Output the (X, Y) coordinate of the center of the cell containing the given text.  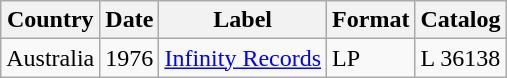
Date (130, 20)
Format (371, 20)
Country (50, 20)
L 36138 (460, 58)
Infinity Records (243, 58)
Catalog (460, 20)
1976 (130, 58)
Label (243, 20)
LP (371, 58)
Australia (50, 58)
